Return [x, y] of the center of cell containing provided text 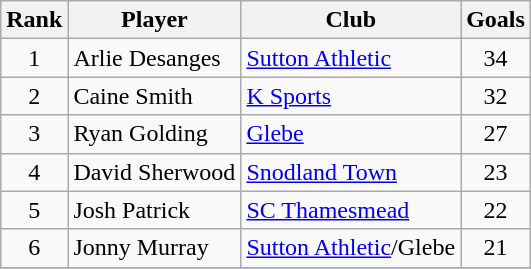
32 [496, 96]
Player [154, 20]
Caine Smith [154, 96]
Club [351, 20]
Jonny Murray [154, 248]
27 [496, 134]
Snodland Town [351, 172]
Ryan Golding [154, 134]
Glebe [351, 134]
21 [496, 248]
Sutton Athletic [351, 58]
K Sports [351, 96]
Josh Patrick [154, 210]
3 [34, 134]
Goals [496, 20]
23 [496, 172]
34 [496, 58]
2 [34, 96]
1 [34, 58]
SC Thamesmead [351, 210]
Rank [34, 20]
6 [34, 248]
Arlie Desanges [154, 58]
4 [34, 172]
David Sherwood [154, 172]
5 [34, 210]
Sutton Athletic/Glebe [351, 248]
22 [496, 210]
